Scan for the cell matching the given text and deliver its [X, Y] coordinate at center. 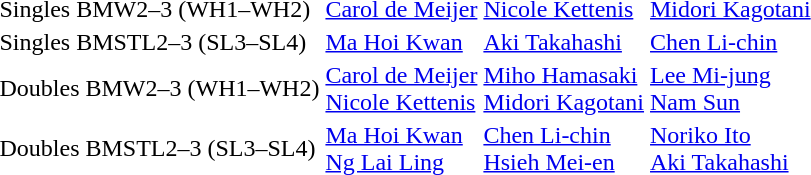
Aki Takahashi [564, 42]
Carol de Meijer Nicole Kettenis [402, 88]
Ma Hoi Kwan [402, 42]
Miho Hamasaki Midori Kagotani [564, 88]
